From the cell containing the given text, extract its center point as [X, Y] coordinate. 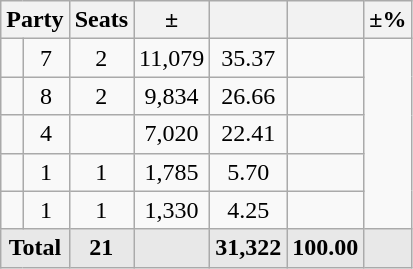
35.37 [248, 58]
8 [46, 96]
100.00 [326, 248]
Total [35, 248]
4 [46, 134]
21 [101, 248]
11,079 [172, 58]
± [172, 20]
±% [388, 20]
1,330 [172, 210]
26.66 [248, 96]
7 [46, 58]
22.41 [248, 134]
9,834 [172, 96]
5.70 [248, 172]
31,322 [248, 248]
Seats [101, 20]
1,785 [172, 172]
7,020 [172, 134]
4.25 [248, 210]
Party [35, 20]
